Capture the cell that displays the provided text and extract its (x, y) central coordinate. 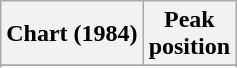
Chart (1984) (72, 34)
Peakposition (189, 34)
